Pinpoint the cell where the given text exists, returning its (X, Y) midpoint coordinate. 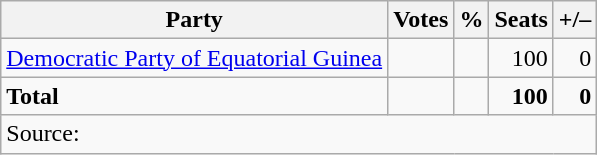
Seats (521, 20)
Votes (421, 20)
Party (194, 20)
Source: (299, 134)
Democratic Party of Equatorial Guinea (194, 58)
% (472, 20)
+/– (574, 20)
Total (194, 96)
